Provide the (X, Y) coordinate of the cell's center where the given text is located.  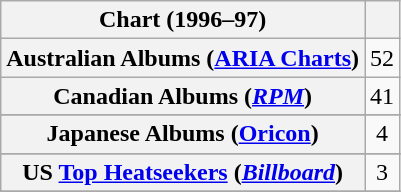
Chart (1996–97) (183, 20)
4 (382, 134)
Canadian Albums (RPM) (183, 96)
52 (382, 58)
Australian Albums (ARIA Charts) (183, 58)
41 (382, 96)
US Top Heatseekers (Billboard) (183, 172)
3 (382, 172)
Japanese Albums (Oricon) (183, 134)
